Scan for the cell matching the given text and deliver its (X, Y) coordinate at center. 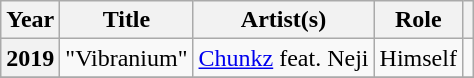
Title (126, 20)
Artist(s) (284, 20)
"Vibranium" (126, 58)
2019 (30, 58)
Role (418, 20)
Himself (418, 58)
Year (30, 20)
Chunkz feat. Neji (284, 58)
